For the text-containing cell, return its midpoint in [X, Y] coordinate format. 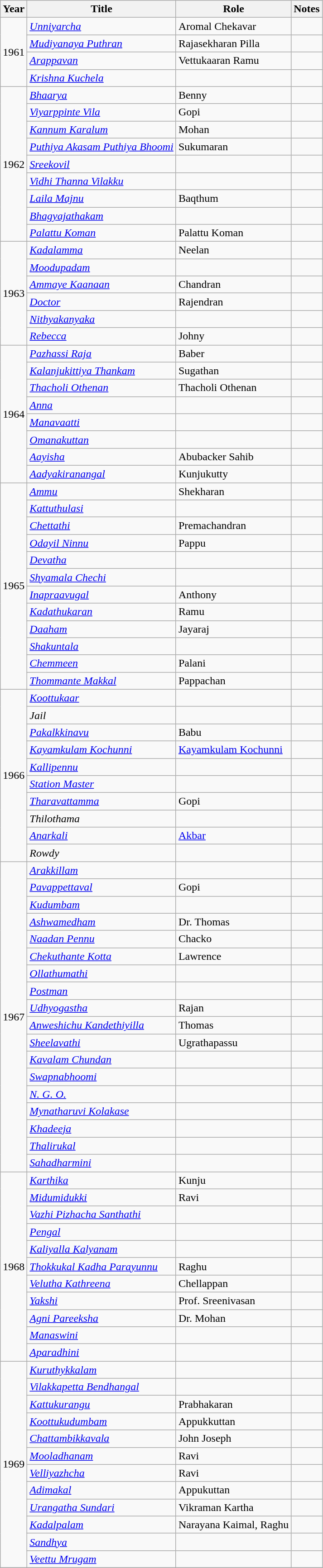
Kadathukaran [101, 612]
Mynatharuvi Kolakase [101, 1111]
Sahadharmini [101, 1163]
Kunju [233, 1180]
Thalirukal [101, 1146]
Dr. Mohan [233, 1318]
Thommante Makkal [101, 681]
Jayaraj [233, 629]
Kallipennu [101, 767]
Pengal [101, 1232]
Chellappan [233, 1283]
John Joseph [233, 1439]
Moodupadam [101, 267]
Thilothama [101, 819]
Jail [101, 715]
1963 [14, 293]
Rajasekharan Pilla [233, 43]
Babu [233, 732]
Kattukurangu [101, 1404]
Kalanjukittiya Thankam [101, 371]
Appukuttan [233, 1490]
Prabhakaran [233, 1404]
1969 [14, 1464]
Premachandran [233, 526]
1961 [14, 52]
Koottukudumbam [101, 1421]
Station Master [101, 784]
Chemmeen [101, 663]
Role [233, 9]
Kuruthykkalam [101, 1370]
Pappu [233, 543]
Odayil Ninnu [101, 543]
Raghu [233, 1266]
Pakalkkinavu [101, 732]
Nithyakanyaka [101, 319]
Midumidukki [101, 1197]
Palani [233, 663]
Aadyakiranangal [101, 474]
Swapnabhoomi [101, 1077]
Manavaatti [101, 422]
Ashwamedham [101, 922]
Prof. Sreenivasan [233, 1301]
Thomas [233, 1025]
Sreekovil [101, 164]
Anthony [233, 595]
Shyamala Chechi [101, 577]
Puthiya Akasam Puthiya Bhoomi [101, 147]
Devatha [101, 560]
Kadalamma [101, 250]
Notes [307, 9]
Arakkillam [101, 870]
Mooladhanam [101, 1456]
Vidhi Thanna Vilakku [101, 181]
Velliyazhcha [101, 1473]
Kattuthulasi [101, 509]
Pavappettaval [101, 887]
Kudumbam [101, 905]
Akbar [233, 836]
Sugathan [233, 371]
Title [101, 9]
Appukkuttan [233, 1421]
Velutha Kathreena [101, 1283]
1967 [14, 1016]
Bhaarya [101, 95]
Thokkukal Kadha Parayunnu [101, 1266]
Mohan [233, 129]
Chacko [233, 939]
Vilakkapetta Bendhangal [101, 1387]
Chattambikkavala [101, 1439]
Arappavan [101, 61]
Vikraman Kartha [233, 1507]
Udhyogastha [101, 1008]
Yakshi [101, 1301]
Sandhya [101, 1542]
1964 [14, 414]
Sukumaran [233, 147]
Johny [233, 336]
Chettathi [101, 526]
1966 [14, 776]
Aromal Chekavar [233, 26]
Veettu Mrugam [101, 1559]
Viyarppinte Vila [101, 112]
Ramu [233, 612]
Laila Majnu [101, 198]
Benny [233, 95]
Daaham [101, 629]
1962 [14, 164]
Kannum Karalum [101, 129]
Kaliyalla Kalyanam [101, 1249]
Shakuntala [101, 646]
1968 [14, 1266]
Abubacker Sahib [233, 457]
Krishna Kuchela [101, 78]
Vazhi Pizhacha Santhathi [101, 1215]
Postman [101, 991]
Ammaye Kaanaan [101, 285]
Mudiyanaya Puthran [101, 43]
Anweshichu Kandethiyilla [101, 1025]
Doctor [101, 302]
Naadan Pennu [101, 939]
Karthika [101, 1180]
Aparadhini [101, 1353]
Anna [101, 405]
Aayisha [101, 457]
Pappachan [233, 681]
Ollathumathi [101, 973]
Bhagyajathakam [101, 216]
Sheelavathi [101, 1042]
Pazhassi Raja [101, 353]
Rowdy [101, 853]
1965 [14, 586]
Neelan [233, 250]
Rajan [233, 1008]
Manaswini [101, 1335]
Kavalam Chundan [101, 1060]
Adimakal [101, 1490]
Vettukaaran Ramu [233, 61]
Rebecca [101, 336]
Chekuthante Kotta [101, 956]
Khadeeja [101, 1129]
Rajendran [233, 302]
Baqthum [233, 198]
Omanakuttan [101, 439]
Kunjukutty [233, 474]
Ammu [101, 491]
Koottukaar [101, 698]
N. G. O. [101, 1094]
Lawrence [233, 956]
Kadalpalam [101, 1525]
Chandran [233, 285]
Anarkali [101, 836]
Narayana Kaimal, Raghu [233, 1525]
Tharavattamma [101, 801]
Shekharan [233, 491]
Dr. Thomas [233, 922]
Ugrathapassu [233, 1042]
Baber [233, 353]
Unniyarcha [101, 26]
Inapraavugal [101, 595]
Agni Pareeksha [101, 1318]
Year [14, 9]
Urangatha Sundari [101, 1507]
